For the text-containing cell, return its midpoint in (X, Y) coordinate format. 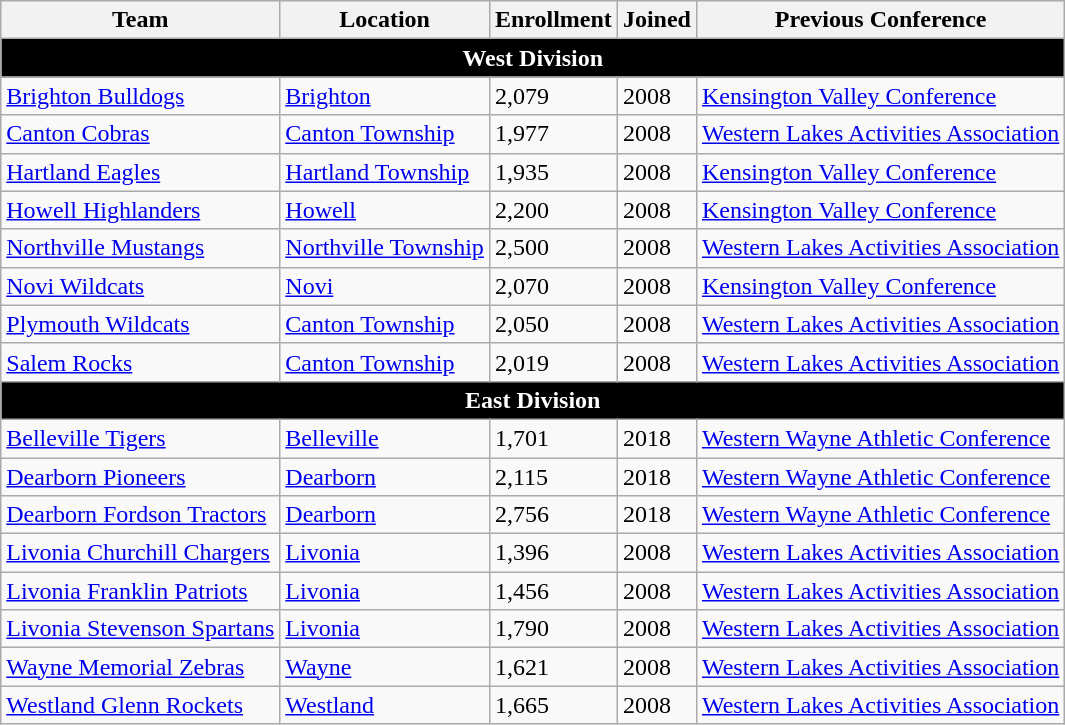
1,456 (553, 591)
Livonia Stevenson Spartans (140, 629)
2,050 (553, 324)
East Division (533, 400)
Team (140, 20)
2,070 (553, 286)
1,396 (553, 553)
Hartland Eagles (140, 172)
2,500 (553, 248)
West Division (533, 58)
Dearborn Pioneers (140, 477)
Northville Mustangs (140, 248)
Previous Conference (880, 20)
Novi (385, 286)
1,935 (553, 172)
Hartland Township (385, 172)
1,790 (553, 629)
2,019 (553, 362)
Belleville Tigers (140, 438)
Brighton (385, 96)
2,115 (553, 477)
Westland (385, 705)
Wayne Memorial Zebras (140, 667)
Plymouth Wildcats (140, 324)
1,977 (553, 134)
1,621 (553, 667)
Dearborn Fordson Tractors (140, 515)
Joined (656, 20)
Northville Township (385, 248)
Brighton Bulldogs (140, 96)
Wayne (385, 667)
Enrollment (553, 20)
Belleville (385, 438)
Livonia Churchill Chargers (140, 553)
Westland Glenn Rockets (140, 705)
Location (385, 20)
1,701 (553, 438)
Canton Cobras (140, 134)
2,079 (553, 96)
Novi Wildcats (140, 286)
Livonia Franklin Patriots (140, 591)
Howell (385, 210)
Salem Rocks (140, 362)
Howell Highlanders (140, 210)
1,665 (553, 705)
2,756 (553, 515)
2,200 (553, 210)
